Identify which cell holds the provided text, then report its [X, Y] central coordinate. 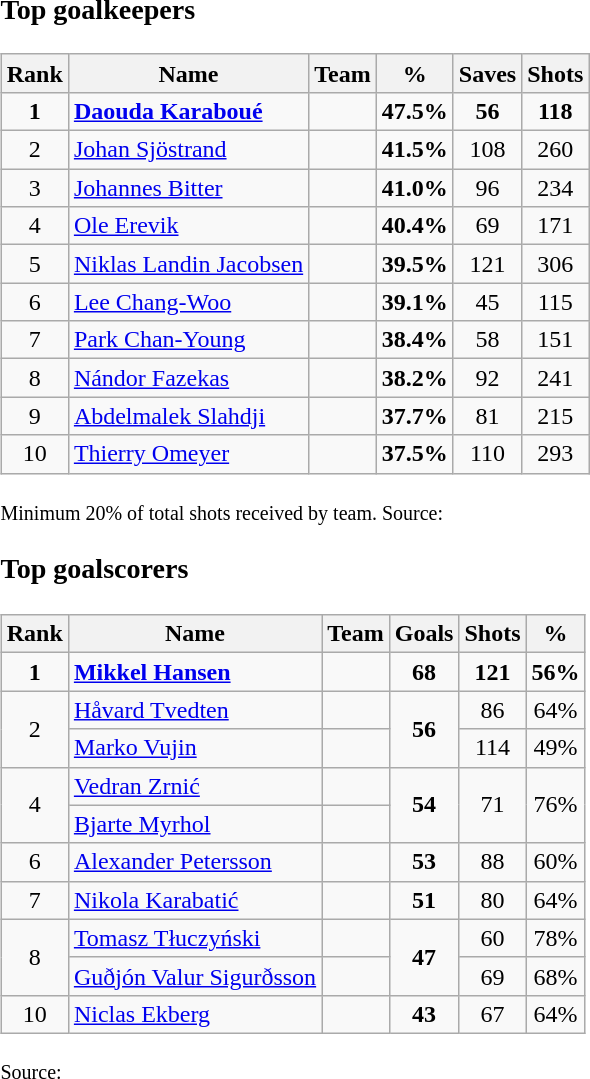
37.5% [414, 454]
38.4% [414, 340]
45 [487, 302]
Daouda Karaboué [188, 111]
108 [487, 150]
81 [487, 416]
Nándor Fazekas [188, 378]
58 [487, 340]
53 [424, 862]
67 [492, 1014]
76% [556, 805]
39.5% [414, 264]
Niclas Ekberg [194, 1014]
Nikola Karabatić [194, 900]
Ole Erevik [188, 226]
293 [556, 454]
80 [492, 900]
39.1% [414, 302]
115 [556, 302]
Abdelmalek Slahdji [188, 416]
171 [556, 226]
9 [34, 416]
Tomasz Tłuczyński [194, 938]
Alexander Petersson [194, 862]
47.5% [414, 111]
92 [487, 378]
151 [556, 340]
60% [556, 862]
Guðjón Valur Sigurðsson [194, 976]
54 [424, 805]
78% [556, 938]
Håvard Tvedten [194, 710]
Thierry Omeyer [188, 454]
Marko Vujin [194, 748]
43 [424, 1014]
41.0% [414, 188]
47 [424, 957]
Mikkel Hansen [194, 672]
3 [34, 188]
Bjarte Myrhol [194, 824]
68% [556, 976]
234 [556, 188]
114 [492, 748]
260 [556, 150]
51 [424, 900]
5 [34, 264]
Park Chan-Young [188, 340]
Vedran Zrnić [194, 786]
118 [556, 111]
88 [492, 862]
215 [556, 416]
110 [487, 454]
86 [492, 710]
56% [556, 672]
Johan Sjöstrand [188, 150]
Niklas Landin Jacobsen [188, 264]
Lee Chang-Woo [188, 302]
Saves [487, 73]
49% [556, 748]
68 [424, 672]
38.2% [414, 378]
60 [492, 938]
71 [492, 805]
96 [487, 188]
41.5% [414, 150]
Goals [424, 634]
306 [556, 264]
241 [556, 378]
40.4% [414, 226]
Johannes Bitter [188, 188]
37.7% [414, 416]
